Search for the cell housing the specified text and yield its [X, Y] center coordinate. 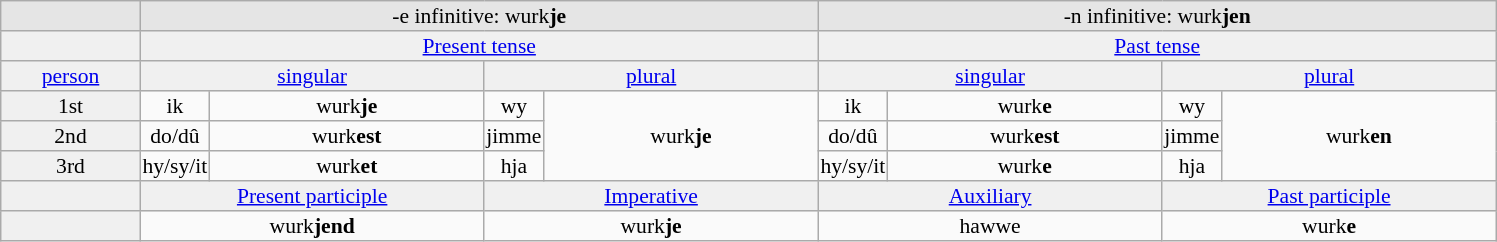
wurket [347, 166]
1st [71, 106]
hawwe [990, 226]
wurken [1359, 136]
Auxiliary [990, 196]
3rd [71, 166]
Past participle [1329, 196]
person [71, 76]
-e infinitive: wurkje [479, 16]
Imperative [651, 196]
Past tense [1157, 46]
-n infinitive: wurkjen [1157, 16]
wurkjend [312, 226]
Present tense [479, 46]
Present participle [312, 196]
2nd [71, 136]
